For the text-containing cell, return its midpoint in (x, y) coordinate format. 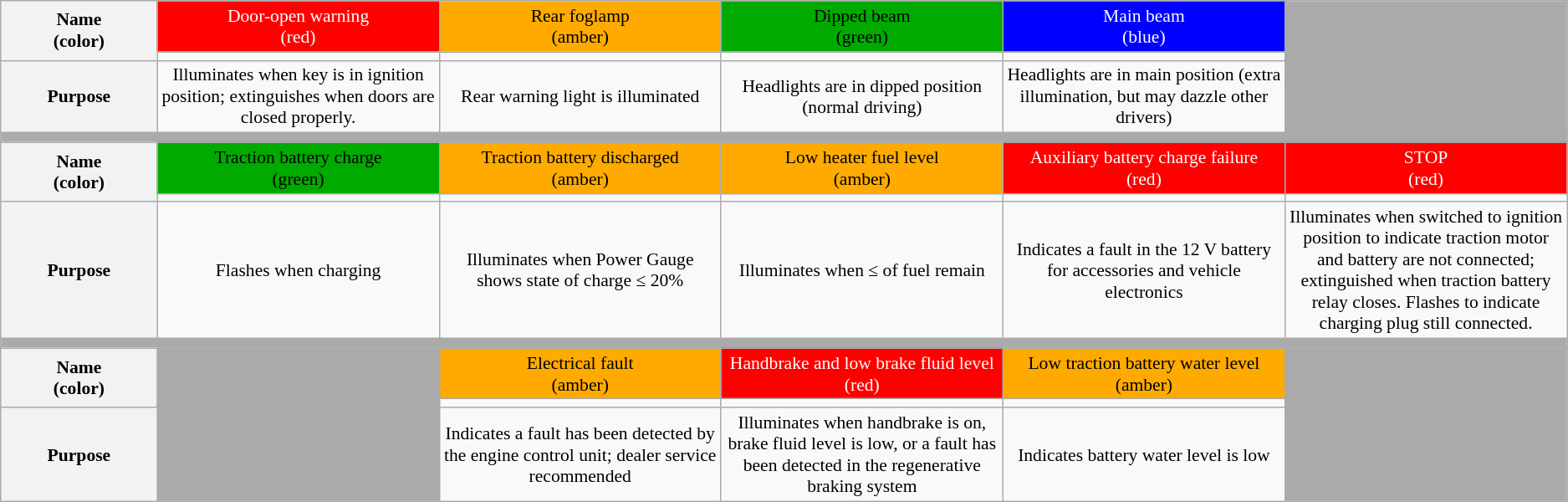
Illuminates when key is in ignition position; extinguishes when doors are closed properly. (298, 97)
STOP(red) (1425, 167)
Rear foglamp(amber) (580, 27)
Headlights are in main position (extra illumination, but may dazzle other drivers) (1144, 97)
Illuminates when handbrake is on, brake fluid level is low, or a fault has been detected in the regenerative braking system (861, 454)
Illuminates when Power Gauge shows state of charge ≤ 20% (580, 271)
Indicates a fault has been detected by the engine control unit; dealer service recommended (580, 454)
Rear warning light is illuminated (580, 97)
Headlights are in dipped position (normal driving) (861, 97)
Electrical fault(amber) (580, 373)
Low heater fuel level(amber) (861, 167)
Traction battery discharged(amber) (580, 167)
Auxiliary battery charge failure(red) (1144, 167)
Dipped beam(green) (861, 27)
Low traction battery water level(amber) (1144, 373)
Indicates battery water level is low (1144, 454)
Traction battery charge(green) (298, 167)
Illuminates when ≤ of fuel remain (861, 271)
Handbrake and low brake fluid level(red) (861, 373)
Flashes when charging (298, 271)
Door-open warning(red) (298, 27)
Main beam(blue) (1144, 27)
Indicates a fault in the 12 V battery for accessories and vehicle electronics (1144, 271)
